Provide the (X, Y) coordinate of the cell's center where the given text is located.  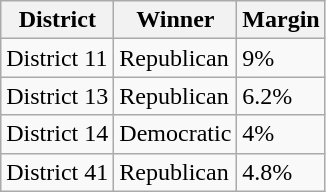
4% (281, 134)
4.8% (281, 172)
Winner (176, 20)
District (58, 20)
District 41 (58, 172)
6.2% (281, 96)
District 14 (58, 134)
Margin (281, 20)
District 11 (58, 58)
Democratic (176, 134)
District 13 (58, 96)
9% (281, 58)
